Output the [x, y] coordinate of the center of the cell containing the given text.  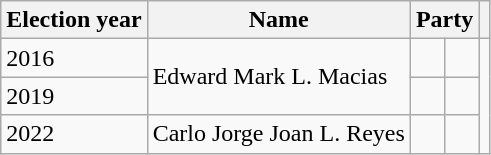
2022 [74, 134]
2016 [74, 58]
Edward Mark L. Macias [278, 77]
Party [444, 20]
Carlo Jorge Joan L. Reyes [278, 134]
2019 [74, 96]
Name [278, 20]
Election year [74, 20]
